Scan for the cell matching the given text and deliver its (X, Y) coordinate at center. 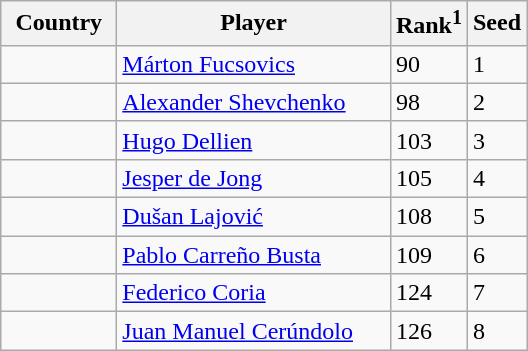
90 (428, 64)
1 (496, 64)
Country (59, 24)
Hugo Dellien (254, 140)
3 (496, 140)
4 (496, 178)
105 (428, 178)
2 (496, 102)
108 (428, 217)
Dušan Lajović (254, 217)
Seed (496, 24)
Federico Coria (254, 293)
Pablo Carreño Busta (254, 255)
126 (428, 331)
124 (428, 293)
7 (496, 293)
Player (254, 24)
Alexander Shevchenko (254, 102)
Márton Fucsovics (254, 64)
6 (496, 255)
103 (428, 140)
Rank1 (428, 24)
98 (428, 102)
5 (496, 217)
109 (428, 255)
Jesper de Jong (254, 178)
8 (496, 331)
Juan Manuel Cerúndolo (254, 331)
